From the cell containing the given text, extract its center point as [X, Y] coordinate. 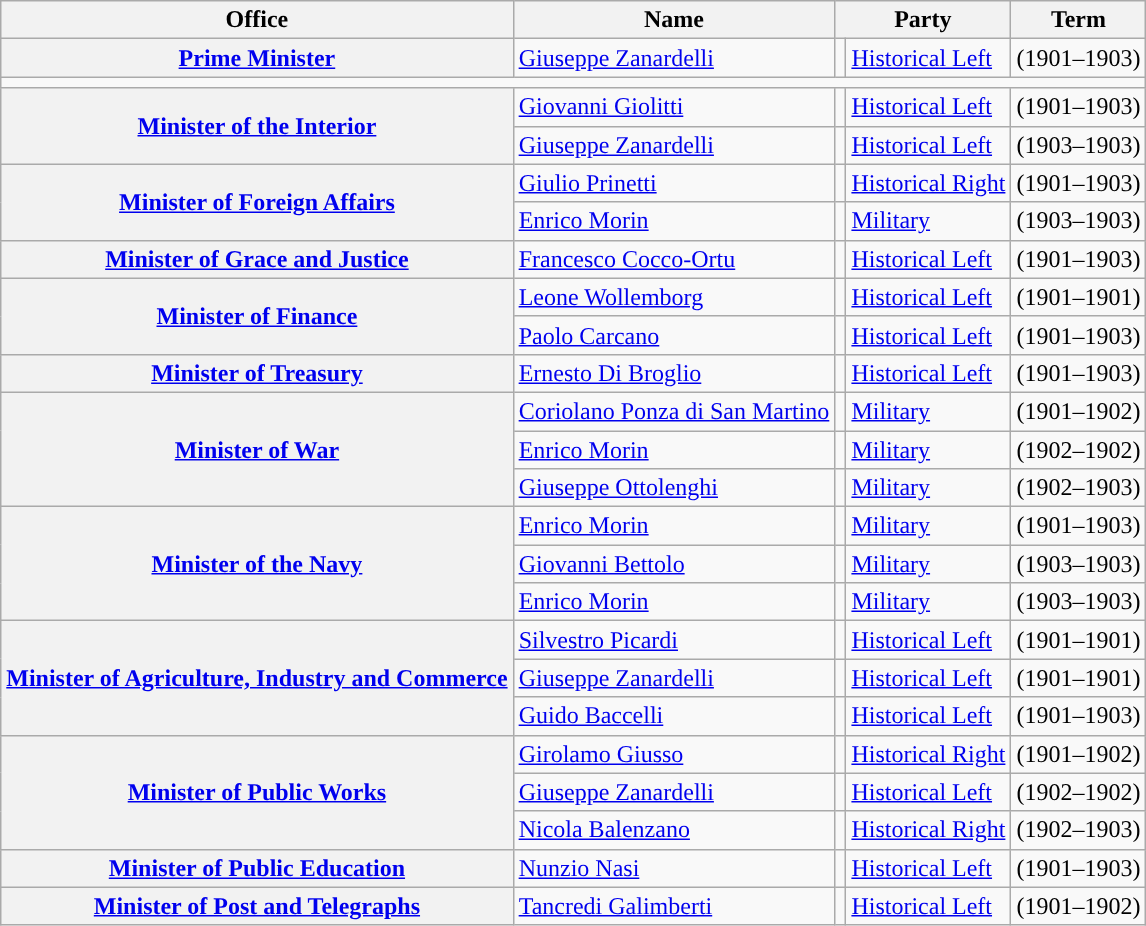
Giulio Prinetti [674, 183]
Prime Minister [257, 58]
Minister of Foreign Affairs [257, 202]
Minister of the Navy [257, 564]
Giovanni Giolitti [674, 107]
Francesco Cocco-Ortu [674, 259]
Term [1078, 20]
Giuseppe Ottolenghi [674, 488]
Party [923, 20]
Tancredi Galimberti [674, 906]
Leone Wollemborg [674, 297]
Minister of Post and Telegraphs [257, 906]
Minister of Finance [257, 316]
Coriolano Ponza di San Martino [674, 411]
Girolamo Giusso [674, 754]
Name [674, 20]
Minister of War [257, 449]
Minister of Public Works [257, 792]
Guido Baccelli [674, 716]
Giovanni Bettolo [674, 564]
Paolo Carcano [674, 335]
Minister of Public Education [257, 868]
Ernesto Di Broglio [674, 373]
Nicola Balenzano [674, 830]
Minister of Treasury [257, 373]
Silvestro Picardi [674, 640]
Minister of Grace and Justice [257, 259]
Office [257, 20]
Nunzio Nasi [674, 868]
Minister of Agriculture, Industry and Commerce [257, 678]
Minister of the Interior [257, 126]
